For the text-containing cell, return its midpoint in [x, y] coordinate format. 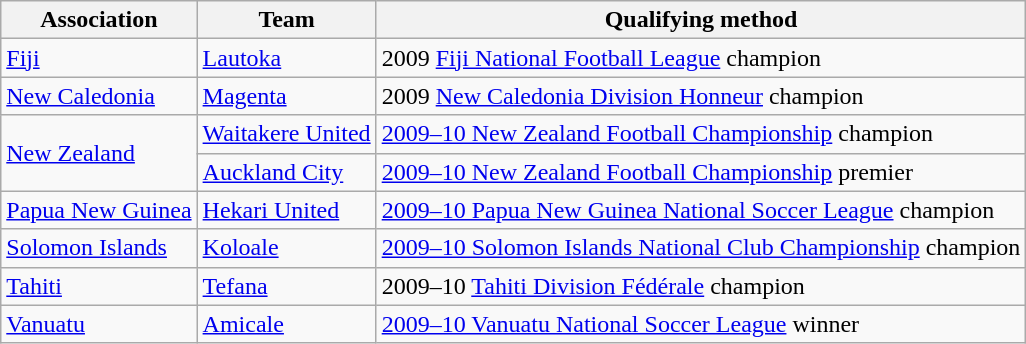
Lautoka [286, 58]
New Zealand [99, 153]
New Caledonia [99, 96]
2009 New Caledonia Division Honneur champion [701, 96]
Koloale [286, 248]
Waitakere United [286, 134]
2009–10 New Zealand Football Championship premier [701, 172]
Tahiti [99, 286]
Papua New Guinea [99, 210]
Auckland City [286, 172]
Qualifying method [701, 20]
Vanuatu [99, 324]
2009–10 Papua New Guinea National Soccer League champion [701, 210]
Association [99, 20]
2009–10 New Zealand Football Championship champion [701, 134]
Hekari United [286, 210]
Team [286, 20]
2009–10 Solomon Islands National Club Championship champion [701, 248]
Tefana [286, 286]
Solomon Islands [99, 248]
Fiji [99, 58]
2009–10 Vanuatu National Soccer League winner [701, 324]
Amicale [286, 324]
2009 Fiji National Football League champion [701, 58]
Magenta [286, 96]
2009–10 Tahiti Division Fédérale champion [701, 286]
